Capture the cell that displays the provided text and extract its [x, y] central coordinate. 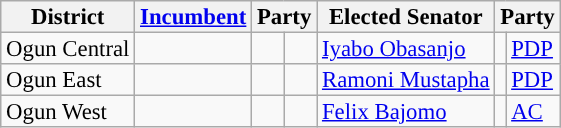
Ogun East [68, 80]
Ogun West [68, 112]
Ramoni Mustapha [406, 80]
AC [533, 112]
Felix Bajomo [406, 112]
Iyabo Obasanjo [406, 49]
District [68, 17]
Ogun Central [68, 49]
Elected Senator [406, 17]
Incumbent [194, 17]
